Pinpoint the cell where the given text exists, returning its [X, Y] midpoint coordinate. 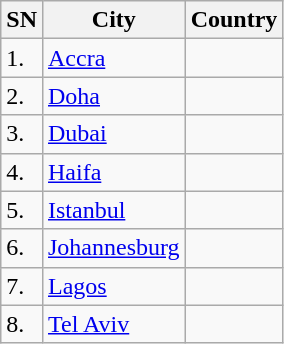
5. [22, 210]
1. [22, 58]
7. [22, 286]
Lagos [114, 286]
Dubai [114, 134]
Istanbul [114, 210]
Doha [114, 96]
4. [22, 172]
Country [234, 20]
Haifa [114, 172]
Johannesburg [114, 248]
3. [22, 134]
SN [22, 20]
Tel Aviv [114, 324]
6. [22, 248]
City [114, 20]
8. [22, 324]
Accra [114, 58]
2. [22, 96]
